Return (x, y) of the center of cell containing provided text 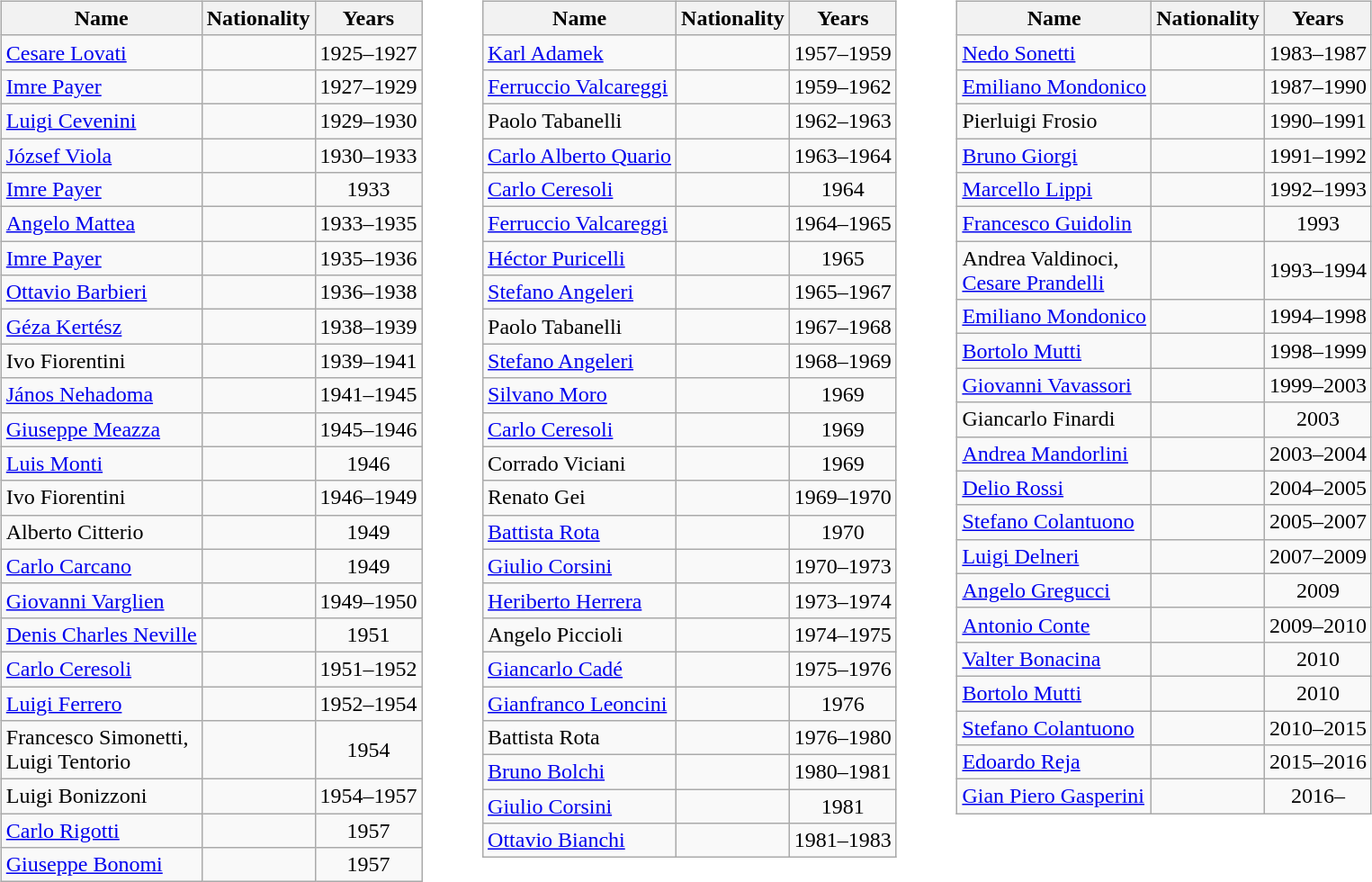
1925–1927 (369, 52)
2016– (1317, 796)
1993–1994 (1317, 270)
Alberto Citterio (101, 532)
1976–1980 (842, 738)
Carlo Alberto Quario (579, 156)
1952–1954 (369, 703)
Valter Bonacina (1054, 659)
János Nehadoma (101, 395)
Giancarlo Cadé (579, 669)
1994–1998 (1317, 317)
Luigi Cevenini (101, 121)
Giovanni Vavassori (1054, 385)
1983–1987 (1317, 52)
1968–1969 (842, 361)
1927–1929 (369, 86)
1993 (1317, 224)
1998–1999 (1317, 351)
1939–1941 (369, 361)
1929–1930 (369, 121)
Corrado Viciani (579, 463)
1965 (842, 258)
Francesco Simonetti,Luigi Tentorio (101, 751)
Nedo Sonetti (1054, 52)
1970–1973 (842, 566)
1965–1967 (842, 292)
Marcello Lippi (1054, 190)
2009–2010 (1317, 625)
2003 (1317, 419)
1964 (842, 190)
Edoardo Reja (1054, 762)
Luigi Ferrero (101, 703)
Héctor Puricelli (579, 258)
1941–1945 (369, 395)
1935–1936 (369, 258)
1945–1946 (369, 429)
Angelo Gregucci (1054, 590)
Géza Kertész (101, 327)
1974–1975 (842, 634)
1946–1949 (369, 498)
Karl Adamek (579, 52)
Renato Gei (579, 498)
Heriberto Herrera (579, 600)
Bruno Bolchi (579, 772)
1967–1968 (842, 327)
Carlo Rigotti (101, 831)
2005–2007 (1317, 522)
Angelo Mattea (101, 224)
Luigi Delneri (1054, 556)
Delio Rossi (1054, 488)
Francesco Guidolin (1054, 224)
2007–2009 (1317, 556)
Bruno Giorgi (1054, 156)
1951–1952 (369, 669)
Giuseppe Bonomi (101, 865)
Andrea Mandorlini (1054, 454)
Giuseppe Meazza (101, 429)
1981–1983 (842, 841)
1957–1959 (842, 52)
Giancarlo Finardi (1054, 419)
1930–1933 (369, 156)
1999–2003 (1317, 385)
1963–1964 (842, 156)
1973–1974 (842, 600)
Cesare Lovati (101, 52)
Luis Monti (101, 463)
1969–1970 (842, 498)
1980–1981 (842, 772)
1951 (369, 634)
1933–1935 (369, 224)
1949–1950 (369, 600)
1954 (369, 751)
Ottavio Barbieri (101, 292)
Luigi Bonizzoni (101, 796)
1959–1962 (842, 86)
Angelo Piccioli (579, 634)
1964–1965 (842, 224)
2004–2005 (1317, 488)
1992–1993 (1317, 190)
Andrea Valdinoci,Cesare Prandelli (1054, 270)
1981 (842, 806)
Antonio Conte (1054, 625)
2010–2015 (1317, 728)
Silvano Moro (579, 395)
2003–2004 (1317, 454)
2015–2016 (1317, 762)
József Viola (101, 156)
1970 (842, 532)
1987–1990 (1317, 86)
1962–1963 (842, 121)
Giovanni Varglien (101, 600)
Gian Piero Gasperini (1054, 796)
1938–1939 (369, 327)
Carlo Carcano (101, 566)
Ottavio Bianchi (579, 841)
2009 (1317, 590)
1990–1991 (1317, 121)
1991–1992 (1317, 156)
1975–1976 (842, 669)
1936–1938 (369, 292)
1976 (842, 703)
1954–1957 (369, 796)
1933 (369, 190)
Gianfranco Leoncini (579, 703)
1946 (369, 463)
Denis Charles Neville (101, 634)
Pierluigi Frosio (1054, 121)
